Locate the cell with the specified text and output its (X, Y) center coordinate. 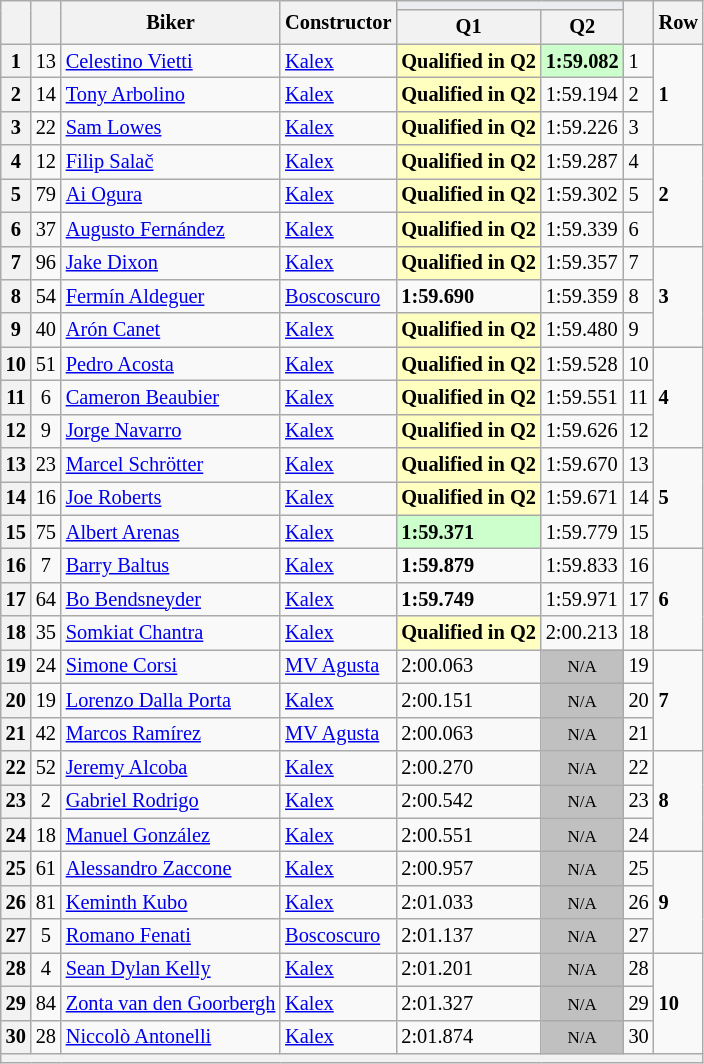
Alessandro Zaccone (170, 868)
Pedro Acosta (170, 364)
51 (46, 364)
Sean Dylan Kelly (170, 969)
81 (46, 902)
Lorenzo Dalla Porta (170, 700)
2:01.137 (468, 936)
1:59.779 (582, 532)
1:59.194 (582, 94)
Keminth Kubo (170, 902)
Joe Roberts (170, 498)
61 (46, 868)
Tony Arbolino (170, 94)
1:59.670 (582, 465)
Gabriel Rodrigo (170, 801)
1:59.749 (468, 599)
84 (46, 1003)
Celestino Vietti (170, 61)
1:59.287 (582, 162)
Cameron Beaubier (170, 397)
2:00.957 (468, 868)
2:00.551 (468, 835)
Biker (170, 22)
1:59.971 (582, 599)
2:01.033 (468, 902)
1:59.671 (582, 498)
96 (46, 263)
2:00.213 (582, 633)
1:59.528 (582, 364)
Augusto Fernández (170, 229)
79 (46, 195)
75 (46, 532)
37 (46, 229)
1:59.833 (582, 565)
52 (46, 767)
Sam Lowes (170, 128)
Constructor (338, 22)
2:00.542 (468, 801)
1:59.371 (468, 532)
Bo Bendsneyder (170, 599)
Filip Salač (170, 162)
35 (46, 633)
2:01.327 (468, 1003)
Jake Dixon (170, 263)
1:59.626 (582, 431)
1:59.480 (582, 330)
40 (46, 330)
Romano Fenati (170, 936)
Ai Ogura (170, 195)
2:00.151 (468, 700)
Jeremy Alcoba (170, 767)
Q1 (468, 27)
Niccolò Antonelli (170, 1037)
Row (678, 22)
Somkiat Chantra (170, 633)
1:59.339 (582, 229)
Q2 (582, 27)
Zonta van den Goorbergh (170, 1003)
Marcel Schrötter (170, 465)
64 (46, 599)
1:59.551 (582, 397)
Barry Baltus (170, 565)
2:01.874 (468, 1037)
1:59.082 (582, 61)
1:59.690 (468, 296)
1:59.302 (582, 195)
1:59.226 (582, 128)
Albert Arenas (170, 532)
Arón Canet (170, 330)
Manuel González (170, 835)
54 (46, 296)
1:59.357 (582, 263)
2:01.201 (468, 969)
1:59.879 (468, 565)
42 (46, 734)
1:59.359 (582, 296)
Simone Corsi (170, 666)
2:00.270 (468, 767)
Jorge Navarro (170, 431)
Marcos Ramírez (170, 734)
Fermín Aldeguer (170, 296)
